Return [X, Y] of the center of cell containing provided text 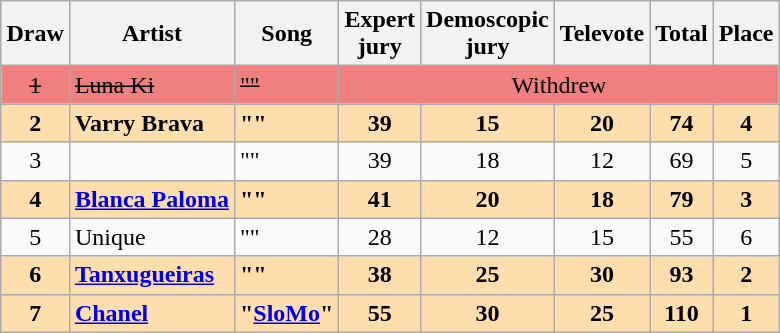
Withdrew [559, 85]
93 [682, 275]
69 [682, 161]
110 [682, 313]
Artist [152, 34]
Demoscopicjury [488, 34]
Unique [152, 237]
Song [286, 34]
Tanxugueiras [152, 275]
Varry Brava [152, 123]
Total [682, 34]
Luna Ki [152, 85]
41 [380, 199]
79 [682, 199]
Chanel [152, 313]
Blanca Paloma [152, 199]
Draw [35, 34]
Expertjury [380, 34]
Televote [602, 34]
7 [35, 313]
38 [380, 275]
28 [380, 237]
Place [746, 34]
"SloMo" [286, 313]
74 [682, 123]
